Extract the [x, y] coordinate from the center of the cell holding the provided text.  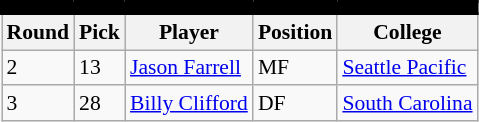
Seattle Pacific [407, 68]
DF [295, 104]
Pick [100, 32]
28 [100, 104]
13 [100, 68]
Player [189, 32]
College [407, 32]
Position [295, 32]
MF [295, 68]
Round [38, 32]
3 [38, 104]
Jason Farrell [189, 68]
Billy Clifford [189, 104]
2 [38, 68]
South Carolina [407, 104]
